Search for the cell housing the specified text and yield its (x, y) center coordinate. 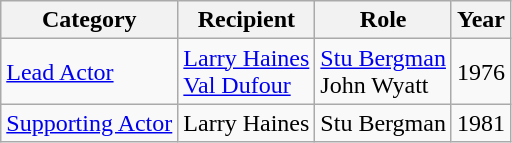
Year (480, 20)
Larry HainesVal Dufour (246, 72)
Role (384, 20)
Stu Bergman (384, 123)
Supporting Actor (90, 123)
1976 (480, 72)
Lead Actor (90, 72)
Recipient (246, 20)
Category (90, 20)
Larry Haines (246, 123)
Stu BergmanJohn Wyatt (384, 72)
1981 (480, 123)
